For the text-containing cell, return its midpoint in (X, Y) coordinate format. 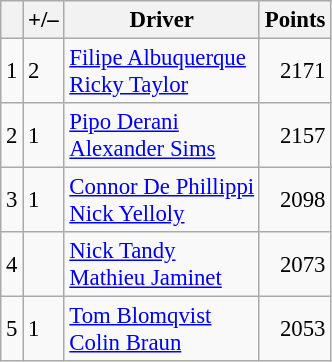
Driver (162, 20)
+/– (44, 20)
Pipo Derani Alexander Sims (162, 136)
5 (12, 330)
4 (12, 264)
Filipe Albuquerque Ricky Taylor (162, 72)
Points (294, 20)
Tom Blomqvist Colin Braun (162, 330)
Connor De Phillippi Nick Yelloly (162, 200)
2073 (294, 264)
2098 (294, 200)
Nick Tandy Mathieu Jaminet (162, 264)
2053 (294, 330)
3 (12, 200)
2171 (294, 72)
2157 (294, 136)
